Output the (X, Y) coordinate of the center of the cell containing the given text.  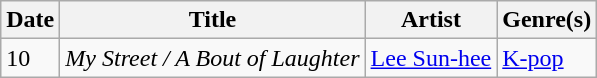
Artist (431, 20)
10 (30, 58)
Date (30, 20)
K-pop (547, 58)
Lee Sun-hee (431, 58)
My Street / A Bout of Laughter (212, 58)
Title (212, 20)
Genre(s) (547, 20)
